Search for the cell housing the specified text and yield its (X, Y) center coordinate. 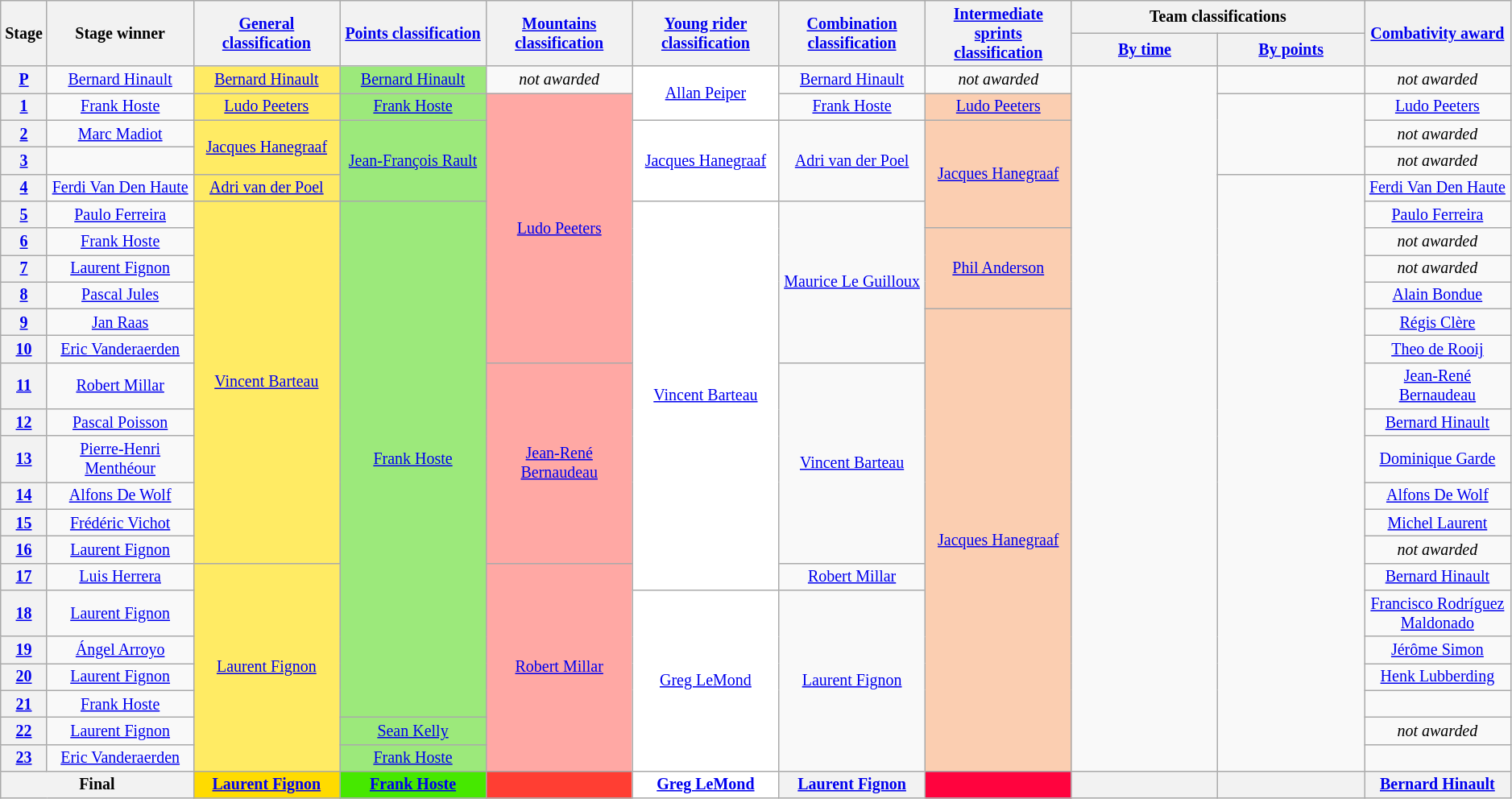
Final (97, 785)
18 (24, 614)
Michel Laurent (1438, 524)
General classification (267, 34)
Stage winner (120, 34)
Frédéric Vichot (120, 524)
4 (24, 187)
Alain Bondue (1438, 295)
Luis Herrera (120, 577)
Allan Peiper (706, 93)
Régis Clère (1438, 322)
23 (24, 757)
Mountains classification (559, 34)
20 (24, 677)
P (24, 81)
Henk Lubberding (1438, 677)
14 (24, 496)
17 (24, 577)
8 (24, 295)
Jan Raas (120, 322)
By time (1145, 50)
6 (24, 242)
Pierre-Henri Menthéour (120, 459)
Maurice Le Guilloux (852, 282)
Points classification (413, 34)
22 (24, 731)
11 (24, 387)
Stage (24, 34)
7 (24, 269)
Combination classification (852, 34)
19 (24, 649)
Francisco Rodríguez Maldonado (1438, 614)
Pascal Jules (120, 295)
16 (24, 549)
Intermediate sprints classification (998, 34)
Team classifications (1218, 18)
Phil Anderson (998, 268)
Pascal Poisson (120, 422)
5 (24, 214)
Dominique Garde (1438, 459)
2 (24, 134)
Jérôme Simon (1438, 649)
Marc Madiot (120, 134)
3 (24, 161)
13 (24, 459)
Ángel Arroyo (120, 649)
Theo de Rooij (1438, 350)
Combativity award (1438, 34)
15 (24, 524)
12 (24, 422)
Sean Kelly (413, 731)
Jean-François Rault (413, 160)
Young rider classification (706, 34)
21 (24, 704)
9 (24, 322)
10 (24, 350)
By points (1291, 50)
1 (24, 106)
